Determine the [x, y] coordinate at the center of the cell enclosing the given text.  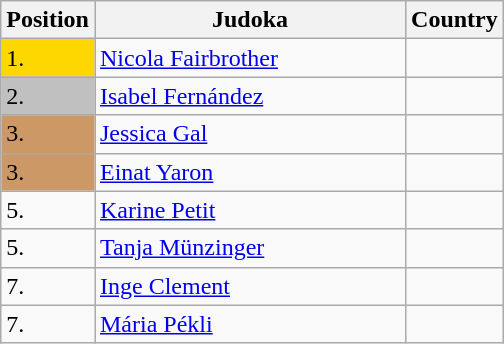
Jessica Gal [250, 134]
Tanja Münzinger [250, 248]
2. [48, 96]
Karine Petit [250, 210]
Einat Yaron [250, 172]
Mária Pékli [250, 324]
Country [455, 20]
Isabel Fernández [250, 96]
Judoka [250, 20]
Inge Clement [250, 286]
Position [48, 20]
Nicola Fairbrother [250, 58]
1. [48, 58]
